Find where the given text appears and provide that cell's center as [X, Y] coordinate. 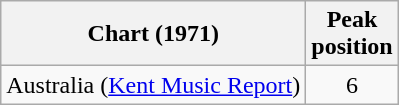
Chart (1971) [154, 34]
Peakposition [352, 34]
Australia (Kent Music Report) [154, 85]
6 [352, 85]
